Detect which cell encompasses the target text, then output its (X, Y) center coordinate. 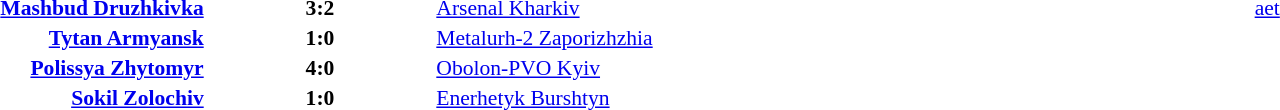
1:0 (320, 38)
Obolon-PVO Kyiv (624, 68)
4:0 (320, 68)
Metalurh-2 Zaporizhzhia (624, 38)
